For the text-containing cell, return its midpoint in [x, y] coordinate format. 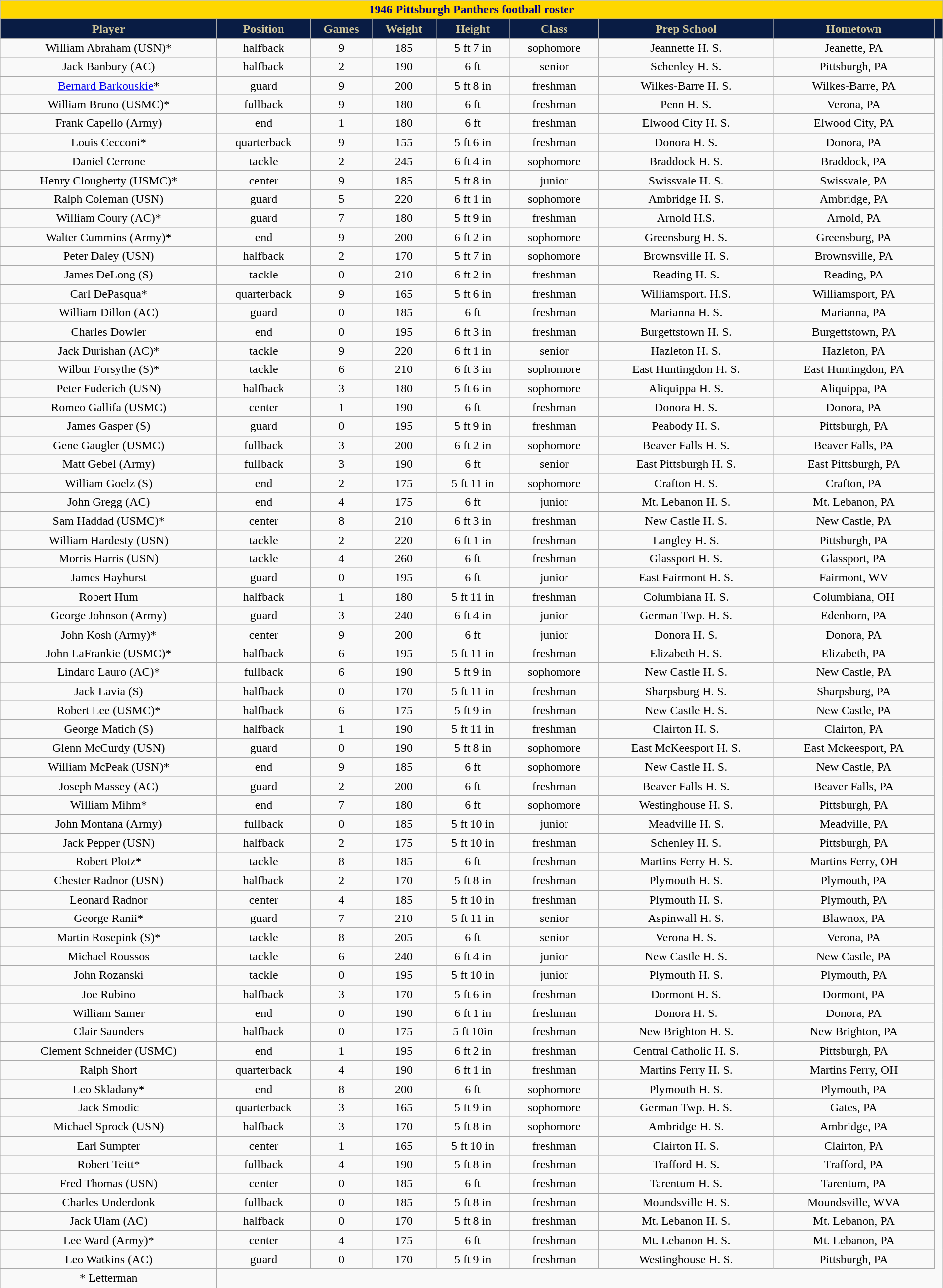
155 [404, 142]
1946 Pittsburgh Panthers football roster [471, 10]
Brownsville H. S. [686, 256]
Jack Smodic [108, 1107]
Greensburg H. S. [686, 237]
Penn H. S. [686, 104]
William McPeak (USN)* [108, 767]
Edenborn, PA [854, 616]
Meadville, PA [854, 824]
Jack Ulam (AC) [108, 1221]
Joseph Massey (AC) [108, 786]
* Letterman [108, 1278]
5 ft 10in [472, 1032]
Elizabeth H. S. [686, 653]
Arnold, PA [854, 218]
Sharpsburg H. S. [686, 691]
John Kosh (Army)* [108, 635]
Wilkes-Barre H. S. [686, 86]
5 [341, 199]
George Matich (S) [108, 729]
Hometown [854, 29]
Trafford, PA [854, 1165]
Fred Thomas (USN) [108, 1184]
Leo Skladany* [108, 1089]
Jeannette H. S. [686, 48]
Earl Sumpter [108, 1145]
Frank Capello (Army) [108, 123]
Fairmont, WV [854, 578]
Elwood City, PA [854, 123]
Weight [404, 29]
Lee Ward (Army)* [108, 1240]
Robert Hum [108, 597]
East Pittsburgh, PA [854, 464]
Leo Watkins (AC) [108, 1259]
Class [554, 29]
Joe Rubino [108, 994]
William Dillon (AC) [108, 313]
Leonard Radnor [108, 900]
East Fairmont H. S. [686, 578]
Aspinwall H. S. [686, 919]
Sam Haddad (USMC)* [108, 521]
Williamsport, PA [854, 294]
Ralph Coleman (USN) [108, 199]
Crafton H. S. [686, 483]
William Mihm* [108, 805]
Charles Underdonk [108, 1202]
Moundsville H. S. [686, 1202]
Marianna, PA [854, 313]
Verona H. S. [686, 937]
Columbiana, OH [854, 597]
Michael Sprock (USN) [108, 1126]
Bernard Barkouskie* [108, 86]
Tarentum H. S. [686, 1184]
Ralph Short [108, 1070]
William Goelz (S) [108, 483]
Blawnox, PA [854, 919]
Hazleton, PA [854, 351]
Games [341, 29]
Trafford H. S. [686, 1165]
Moundsville, WVA [854, 1202]
Elwood City H. S. [686, 123]
John LaFrankie (USMC)* [108, 653]
William Bruno (USMC)* [108, 104]
East McKeesport H. S. [686, 748]
Robert Teitt* [108, 1165]
Jack Banbury (AC) [108, 67]
Brownsville, PA [854, 256]
Wilbur Forsythe (S)* [108, 369]
Aliquippa, PA [854, 388]
245 [404, 161]
Swissvale H. S. [686, 180]
Peabody H. S. [686, 426]
Crafton, PA [854, 483]
Dormont H. S. [686, 994]
Gates, PA [854, 1107]
Matt Gebel (Army) [108, 464]
William Samer [108, 1013]
Clair Saunders [108, 1032]
Williamsport. H.S. [686, 294]
Walter Cummins (Army)* [108, 237]
Player [108, 29]
Meadville H. S. [686, 824]
John Montana (Army) [108, 824]
Clement Schneider (USMC) [108, 1051]
Columbiana H. S. [686, 597]
Marianna H. S. [686, 313]
Glassport H. S. [686, 559]
Robert Plotz* [108, 862]
260 [404, 559]
Morris Harris (USN) [108, 559]
Gene Gaugler (USMC) [108, 445]
James DeLong (S) [108, 275]
Aliquippa H. S. [686, 388]
William Abraham (USN)* [108, 48]
Glassport, PA [854, 559]
Reading, PA [854, 275]
William Hardesty (USN) [108, 540]
Prep School [686, 29]
New Brighton, PA [854, 1032]
James Hayhurst [108, 578]
Michael Roussos [108, 956]
Burgettstown, PA [854, 332]
Robert Lee (USMC)* [108, 710]
East Mckeesport, PA [854, 748]
William Coury (AC)* [108, 218]
Langley H. S. [686, 540]
East Huntingdon H. S. [686, 369]
Jack Pepper (USN) [108, 843]
Sharpsburg, PA [854, 691]
Wilkes-Barre, PA [854, 86]
Tarentum, PA [854, 1184]
East Pittsburgh H. S. [686, 464]
Lindaro Lauro (AC)* [108, 672]
Romeo Gallifa (USMC) [108, 407]
Louis Cecconi* [108, 142]
Glenn McCurdy (USN) [108, 748]
Hazleton H. S. [686, 351]
John Rozanski [108, 975]
Braddock H. S. [686, 161]
Carl DePasqua* [108, 294]
Henry Clougherty (USMC)* [108, 180]
Arnold H.S. [686, 218]
George Johnson (Army) [108, 616]
Dormont, PA [854, 994]
Greensburg, PA [854, 237]
George Ranii* [108, 919]
John Gregg (AC) [108, 502]
Braddock, PA [854, 161]
Reading H. S. [686, 275]
Martin Rosepink (S)* [108, 937]
Jack Lavia (S) [108, 691]
Swissvale, PA [854, 180]
Chester Radnor (USN) [108, 881]
Peter Daley (USN) [108, 256]
205 [404, 937]
Jeanette, PA [854, 48]
Jack Durishan (AC)* [108, 351]
Peter Fuderich (USN) [108, 388]
Burgettstown H. S. [686, 332]
Central Catholic H. S. [686, 1051]
Elizabeth, PA [854, 653]
East Huntingdon, PA [854, 369]
Height [472, 29]
New Brighton H. S. [686, 1032]
Charles Dowler [108, 332]
Daniel Cerrone [108, 161]
Position [264, 29]
James Gasper (S) [108, 426]
